Capture the cell that displays the provided text and extract its [x, y] central coordinate. 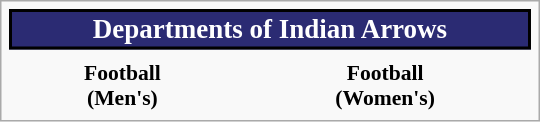
Departments of Indian Arrows [270, 29]
Football (Men's) [122, 85]
Football (Women's) [385, 85]
